Find where the given text appears and provide that cell's center as [X, Y] coordinate. 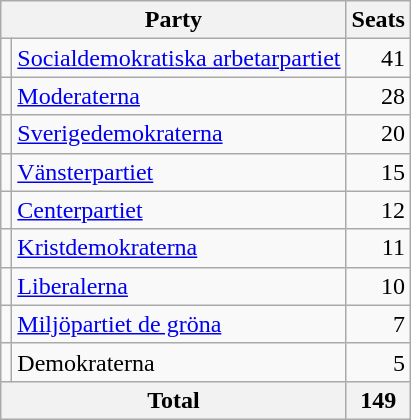
Liberalerna [179, 286]
5 [378, 362]
Seats [378, 20]
Miljöpartiet de gröna [179, 324]
Kristdemokraterna [179, 248]
15 [378, 172]
Party [174, 20]
Centerpartiet [179, 210]
149 [378, 400]
Demokraterna [179, 362]
Total [174, 400]
41 [378, 58]
28 [378, 96]
7 [378, 324]
Moderaterna [179, 96]
20 [378, 134]
Sverigedemokraterna [179, 134]
Vänsterpartiet [179, 172]
10 [378, 286]
11 [378, 248]
Socialdemokratiska arbetarpartiet [179, 58]
12 [378, 210]
